Capture the cell that displays the provided text and extract its [x, y] central coordinate. 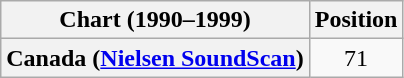
Chart (1990–1999) [155, 20]
71 [356, 58]
Position [356, 20]
Canada (Nielsen SoundScan) [155, 58]
